From the cell containing the given text, extract its center point as (x, y) coordinate. 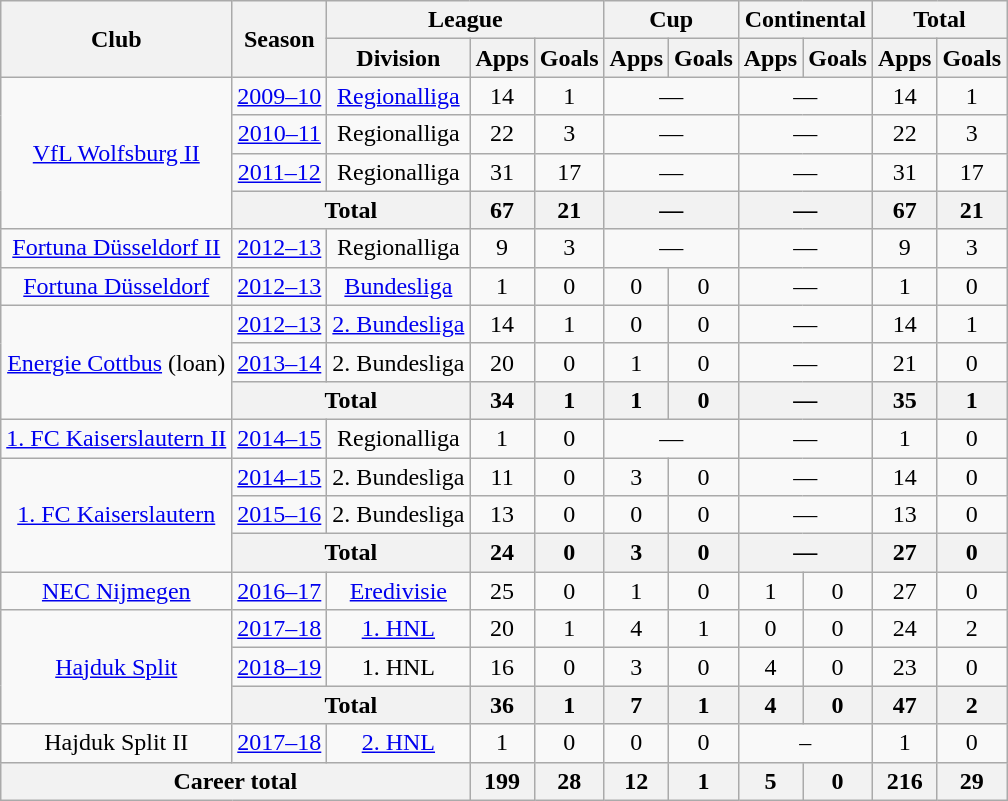
7 (636, 705)
11 (502, 477)
Division (398, 58)
34 (502, 400)
5 (770, 781)
Career total (236, 781)
2016–17 (280, 591)
VfL Wolfsburg II (116, 153)
12 (636, 781)
Hajduk Split (116, 667)
36 (502, 705)
199 (502, 781)
1. FC Kaiserslautern (116, 515)
2018–19 (280, 667)
35 (904, 400)
216 (904, 781)
23 (904, 667)
NEC Nijmegen (116, 591)
Cup (671, 20)
47 (904, 705)
Season (280, 39)
29 (972, 781)
2015–16 (280, 515)
Eredivisie (398, 591)
2013–14 (280, 362)
League (466, 20)
Continental (805, 20)
2009–10 (280, 96)
2011–12 (280, 172)
– (805, 743)
Club (116, 39)
2. HNL (398, 743)
2010–11 (280, 134)
Hajduk Split II (116, 743)
25 (502, 591)
Energie Cottbus (loan) (116, 362)
16 (502, 667)
1. FC Kaiserslautern II (116, 438)
Fortuna Düsseldorf II (116, 248)
Fortuna Düsseldorf (116, 286)
Bundesliga (398, 286)
28 (569, 781)
